From the cell containing the given text, extract its center point as (x, y) coordinate. 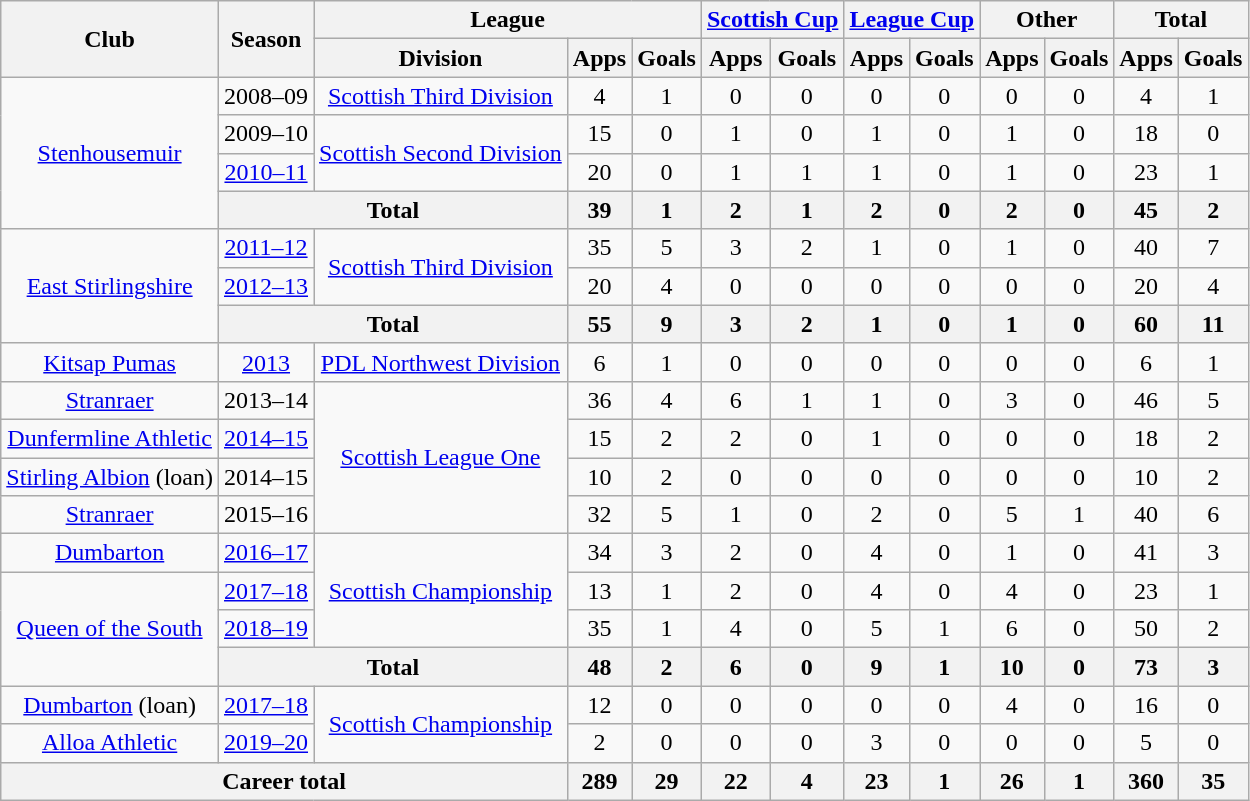
41 (1146, 553)
2009–10 (266, 134)
48 (599, 667)
Queen of the South (110, 629)
League Cup (912, 20)
36 (599, 400)
Stenhousemuir (110, 153)
2015–16 (266, 515)
PDL Northwest Division (441, 362)
45 (1146, 210)
Dumbarton (110, 553)
46 (1146, 400)
26 (1012, 781)
2016–17 (266, 553)
2018–19 (266, 629)
Season (266, 39)
2008–09 (266, 96)
29 (667, 781)
Club (110, 39)
39 (599, 210)
2019–20 (266, 743)
Scottish Second Division (441, 153)
Alloa Athletic (110, 743)
2013 (266, 362)
50 (1146, 629)
13 (599, 591)
Dumbarton (loan) (110, 705)
2012–13 (266, 286)
Division (441, 58)
360 (1146, 781)
East Stirlingshire (110, 286)
Kitsap Pumas (110, 362)
32 (599, 515)
12 (599, 705)
7 (1213, 248)
Scottish League One (441, 457)
22 (735, 781)
55 (599, 324)
Career total (284, 781)
60 (1146, 324)
Stirling Albion (loan) (110, 477)
Scottish Cup (772, 20)
2013–14 (266, 400)
289 (599, 781)
16 (1146, 705)
34 (599, 553)
2011–12 (266, 248)
2010–11 (266, 172)
11 (1213, 324)
Other (1047, 20)
Dunfermline Athletic (110, 438)
73 (1146, 667)
League (508, 20)
